Return the (X, Y) coordinate for the center point of the cell that contains the specified text.  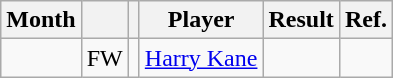
Result (301, 20)
Harry Kane (201, 58)
Ref. (366, 20)
Month (41, 20)
Player (201, 20)
FW (104, 58)
